Extract the (X, Y) coordinate from the center of the cell holding the provided text.  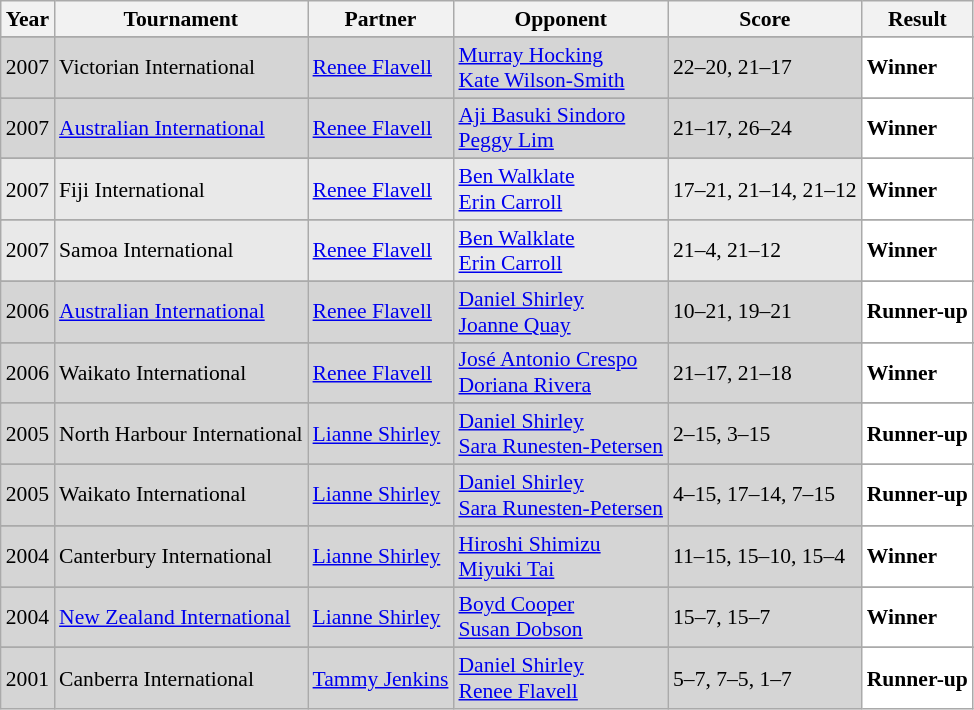
2–15, 3–15 (765, 434)
10–21, 19–21 (765, 312)
17–21, 21–14, 21–12 (765, 190)
Tournament (181, 19)
Boyd Cooper Susan Dobson (560, 618)
José Antonio Crespo Doriana Rivera (560, 372)
Murray Hocking Kate Wilson-Smith (560, 68)
Daniel Shirley Joanne Quay (560, 312)
15–7, 15–7 (765, 618)
5–7, 7–5, 1–7 (765, 678)
22–20, 21–17 (765, 68)
Hiroshi Shimizu Miyuki Tai (560, 556)
Partner (381, 19)
New Zealand International (181, 618)
21–17, 26–24 (765, 128)
Canterbury International (181, 556)
Aji Basuki Sindoro Peggy Lim (560, 128)
Canberra International (181, 678)
Daniel Shirley Renee Flavell (560, 678)
21–17, 21–18 (765, 372)
Result (918, 19)
11–15, 15–10, 15–4 (765, 556)
Score (765, 19)
Samoa International (181, 250)
2001 (28, 678)
21–4, 21–12 (765, 250)
North Harbour International (181, 434)
Year (28, 19)
4–15, 17–14, 7–15 (765, 496)
Opponent (560, 19)
Victorian International (181, 68)
Fiji International (181, 190)
Tammy Jenkins (381, 678)
